Find where the given text appears and provide that cell's center as [X, Y] coordinate. 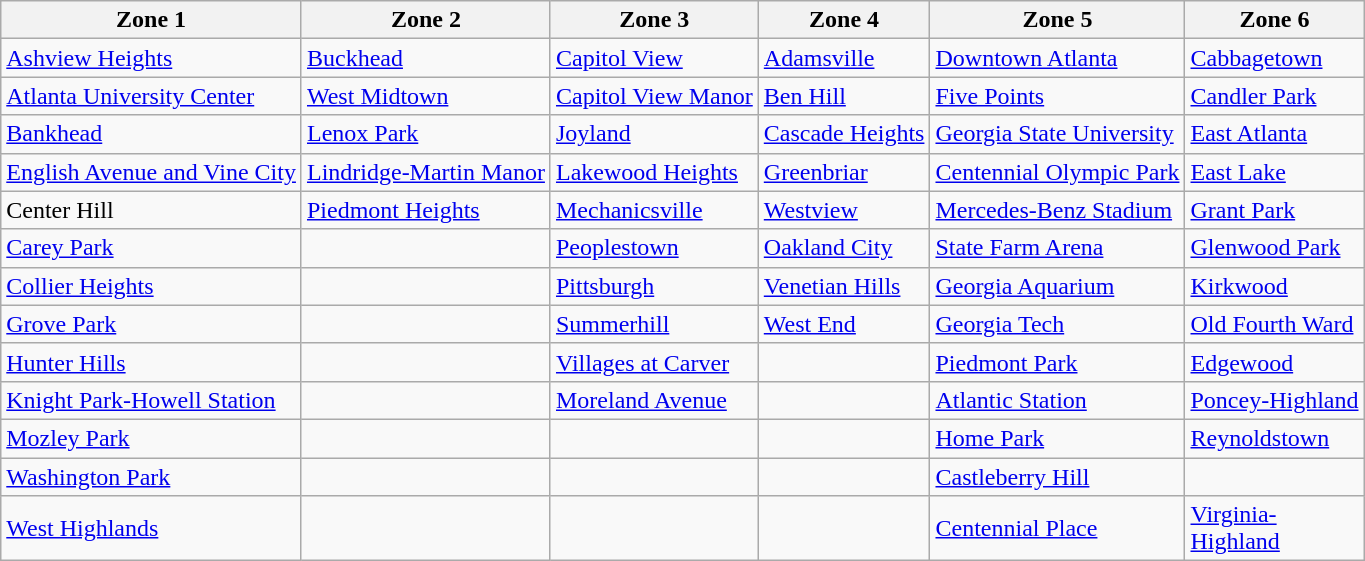
Zone 5 [1058, 20]
East Atlanta [1274, 134]
West End [844, 324]
Atlanta University Center [152, 96]
Home Park [1058, 438]
Summerhill [654, 324]
Candler Park [1274, 96]
East Lake [1274, 172]
Mechanicsville [654, 210]
Collier Heights [152, 286]
Old Fourth Ward [1274, 324]
Carey Park [152, 248]
Centennial Olympic Park [1058, 172]
Center Hill [152, 210]
Piedmont Park [1058, 362]
Ashview Heights [152, 58]
Mozley Park [152, 438]
Ben Hill [844, 96]
Centennial Place [1058, 528]
Cabbagetown [1274, 58]
Glenwood Park [1274, 248]
Edgewood [1274, 362]
Georgia State University [1058, 134]
West Midtown [426, 96]
Georgia Aquarium [1058, 286]
Pittsburgh [654, 286]
Virginia-Highland [1274, 528]
Venetian Hills [844, 286]
Mercedes-Benz Stadium [1058, 210]
Castleberry Hill [1058, 477]
Grove Park [152, 324]
Oakland City [844, 248]
Capitol View Manor [654, 96]
Kirkwood [1274, 286]
Adamsville [844, 58]
Piedmont Heights [426, 210]
Zone 6 [1274, 20]
Buckhead [426, 58]
Zone 2 [426, 20]
Grant Park [1274, 210]
Greenbriar [844, 172]
Lenox Park [426, 134]
Georgia Tech [1058, 324]
Poncey-Highland [1274, 400]
Capitol View [654, 58]
West Highlands [152, 528]
State Farm Arena [1058, 248]
Peoplestown [654, 248]
Villages at Carver [654, 362]
Lakewood Heights [654, 172]
Moreland Avenue [654, 400]
Westview [844, 210]
Bankhead [152, 134]
Washington Park [152, 477]
English Avenue and Vine City [152, 172]
Five Points [1058, 96]
Zone 4 [844, 20]
Cascade Heights [844, 134]
Lindridge-Martin Manor [426, 172]
Joyland [654, 134]
Downtown Atlanta [1058, 58]
Reynoldstown [1274, 438]
Knight Park-Howell Station [152, 400]
Hunter Hills [152, 362]
Atlantic Station [1058, 400]
Zone 3 [654, 20]
Zone 1 [152, 20]
